Return [X, Y] of the center of cell containing provided text 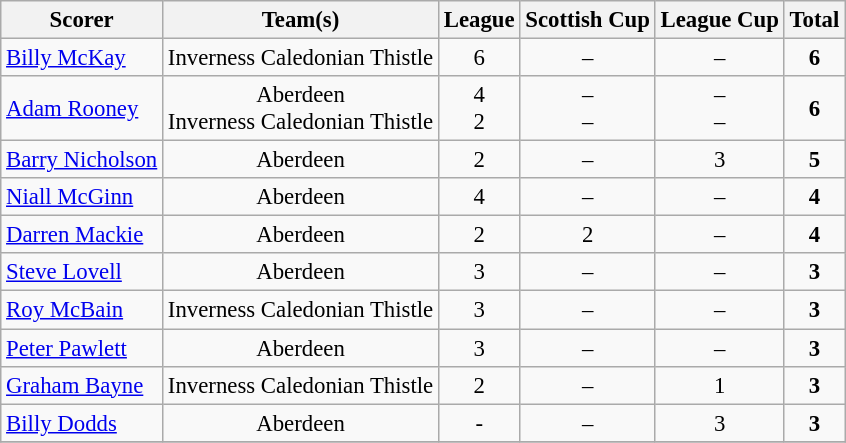
Peter Pawlett [82, 348]
Adam Rooney [82, 108]
Roy McBain [82, 310]
5 [814, 160]
Barry Nicholson [82, 160]
Niall McGinn [82, 197]
Total [814, 20]
League Cup [720, 20]
Graham Bayne [82, 385]
1 [720, 385]
Aberdeen Inverness Caledonian Thistle [301, 108]
4 2 [478, 108]
Darren Mackie [82, 235]
Scorer [82, 20]
Billy McKay [82, 58]
Scottish Cup [588, 20]
- [478, 423]
League [478, 20]
Steve Lovell [82, 273]
Team(s) [301, 20]
Billy Dodds [82, 423]
